Locate the cell with the specified text and output its [X, Y] center coordinate. 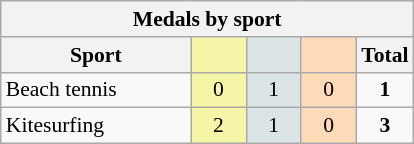
Medals by sport [208, 19]
Total [384, 55]
Kitesurfing [96, 126]
2 [218, 126]
Sport [96, 55]
3 [384, 126]
Beach tennis [96, 90]
